Identify which cell holds the provided text, then report its (X, Y) central coordinate. 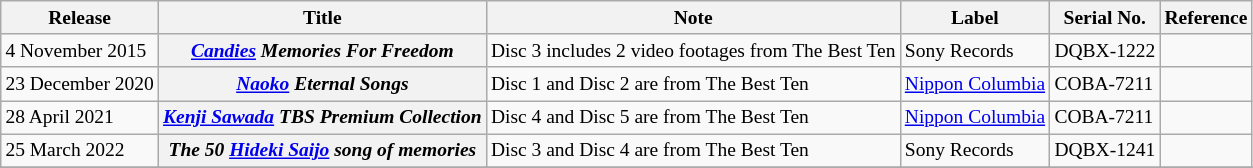
Note (693, 18)
Disc 4 and Disc 5 are from The Best Ten (693, 118)
Label (975, 18)
Release (80, 18)
Disc 3 and Disc 4 are from The Best Ten (693, 150)
Title (322, 18)
Candies Memories For Freedom (322, 50)
DQBX-1241 (1105, 150)
25 March 2022 (80, 150)
Disc 3 includes 2 video footages from The Best Ten (693, 50)
4 November 2015 (80, 50)
Kenji Sawada TBS Premium Collection (322, 118)
The 50 Hideki Saijo song of memories (322, 150)
DQBX-1222 (1105, 50)
28 April 2021 (80, 118)
23 December 2020 (80, 84)
Naoko Eternal Songs (322, 84)
Disc 1 and Disc 2 are from The Best Ten (693, 84)
Serial No. (1105, 18)
Reference (1206, 18)
